Identify which cell holds the provided text, then report its [X, Y] central coordinate. 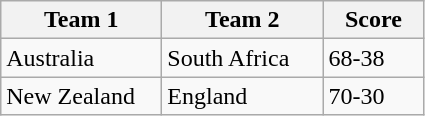
Team 2 [242, 20]
South Africa [242, 58]
70-30 [374, 96]
Score [374, 20]
England [242, 96]
Australia [82, 58]
68-38 [374, 58]
Team 1 [82, 20]
New Zealand [82, 96]
